Identify which cell holds the provided text, then report its [x, y] central coordinate. 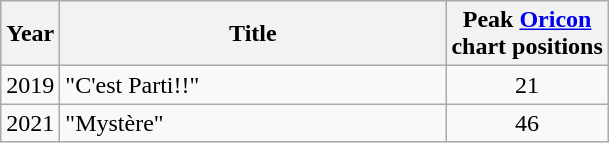
Title [253, 34]
Year [30, 34]
"Mystère" [253, 123]
21 [527, 85]
2019 [30, 85]
2021 [30, 123]
46 [527, 123]
"C'est Parti!!" [253, 85]
Peak Oricon chart positions [527, 34]
